Return [x, y] of the center of cell containing provided text 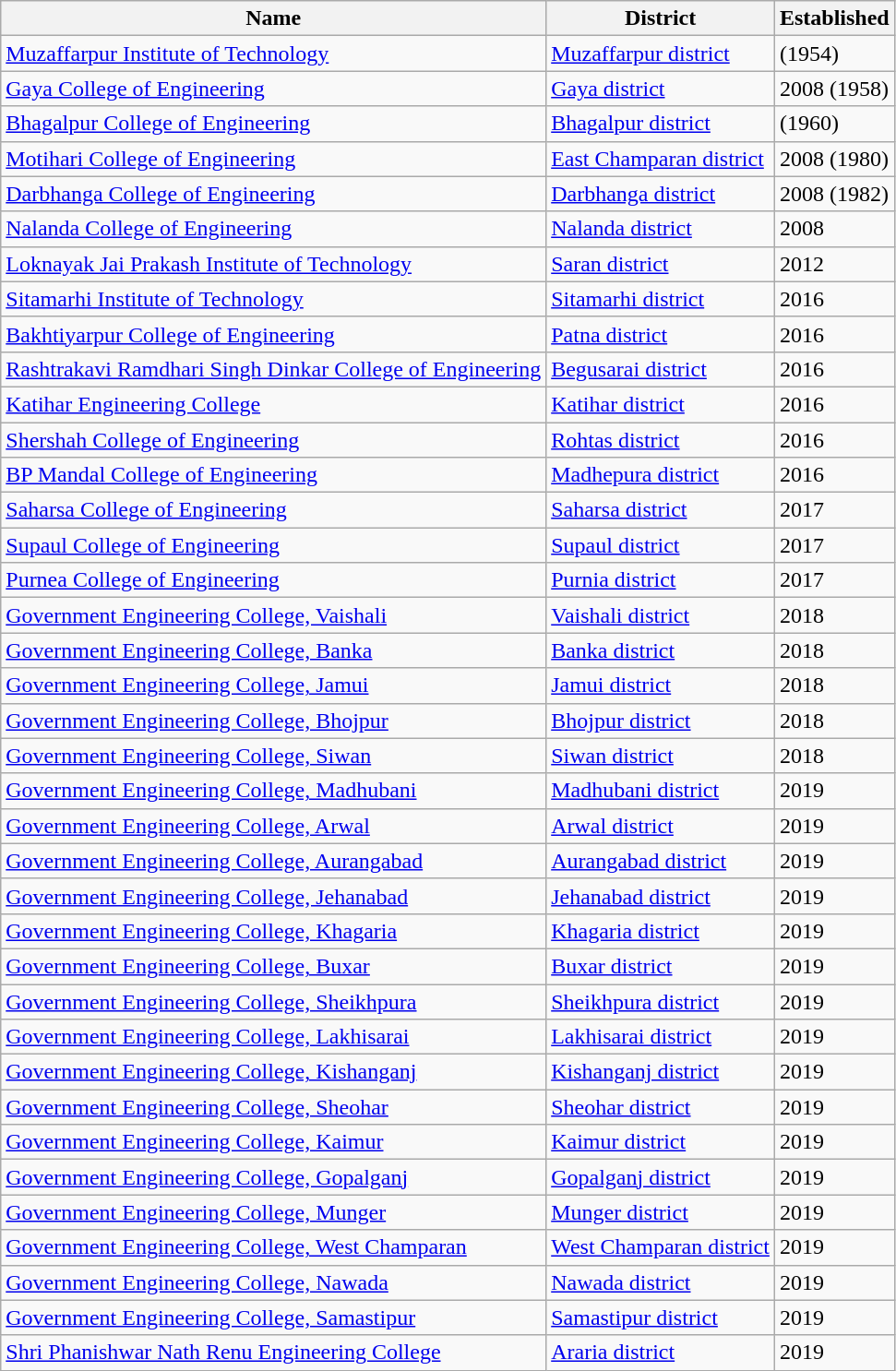
Patna district [661, 334]
Bhagalpur district [661, 124]
West Champaran district [661, 1247]
Motihari College of Engineering [273, 159]
Gopalganj district [661, 1177]
Nawada district [661, 1282]
Buxar district [661, 966]
Government Engineering College, Jehanabad [273, 896]
Begusarai district [661, 369]
Government Engineering College, Samastipur [273, 1317]
BP Mandal College of Engineering [273, 475]
Purnia district [661, 580]
Lakhisarai district [661, 1037]
Sitamarhi Institute of Technology [273, 299]
Samastipur district [661, 1317]
Government Engineering College, Banka [273, 650]
Saran district [661, 264]
Gaya district [661, 89]
Katihar district [661, 404]
Madhepura district [661, 475]
Government Engineering College, Sheohar [273, 1107]
Government Engineering College, Bhojpur [273, 721]
Government Engineering College, Jamui [273, 685]
Jehanabad district [661, 896]
Bhojpur district [661, 721]
(1960) [834, 124]
Darbhanga district [661, 194]
Muzaffarpur Institute of Technology [273, 54]
2008 (1982) [834, 194]
Rohtas district [661, 440]
Kishanganj district [661, 1072]
Vaishali district [661, 615]
Siwan district [661, 756]
Government Engineering College, Khagaria [273, 931]
Government Engineering College, Nawada [273, 1282]
Saharsa College of Engineering [273, 510]
Government Engineering College, West Champaran [273, 1247]
Sitamarhi district [661, 299]
Government Engineering College, Kishanganj [273, 1072]
Government Engineering College, Buxar [273, 966]
Shershah College of Engineering [273, 440]
Arwal district [661, 826]
Aurangabad district [661, 861]
Jamui district [661, 685]
Banka district [661, 650]
Name [273, 18]
Government Engineering College, Siwan [273, 756]
Government Engineering College, Munger [273, 1212]
Sheikhpura district [661, 1001]
Darbhanga College of Engineering [273, 194]
Nalanda College of Engineering [273, 229]
Government Engineering College, Madhubani [273, 791]
Shri Phanishwar Nath Renu Engineering College [273, 1353]
2008 (1958) [834, 89]
Rashtrakavi Ramdhari Singh Dinkar College of Engineering [273, 369]
Supaul district [661, 545]
Bakhtiyarpur College of Engineering [273, 334]
Saharsa district [661, 510]
Supaul College of Engineering [273, 545]
Munger district [661, 1212]
Gaya College of Engineering [273, 89]
2008 (1980) [834, 159]
(1954) [834, 54]
2012 [834, 264]
Established [834, 18]
Government Engineering College, Sheikhpura [273, 1001]
Katihar Engineering College [273, 404]
Madhubani district [661, 791]
Government Engineering College, Kaimur [273, 1142]
Nalanda district [661, 229]
Government Engineering College, Lakhisarai [273, 1037]
Muzaffarpur district [661, 54]
Kaimur district [661, 1142]
District [661, 18]
Government Engineering College, Gopalganj [273, 1177]
Araria district [661, 1353]
Sheohar district [661, 1107]
Government Engineering College, Aurangabad [273, 861]
2008 [834, 229]
Government Engineering College, Arwal [273, 826]
East Champaran district [661, 159]
Bhagalpur College of Engineering [273, 124]
Loknayak Jai Prakash Institute of Technology [273, 264]
Government Engineering College, Vaishali [273, 615]
Khagaria district [661, 931]
Purnea College of Engineering [273, 580]
